Provide the (x, y) coordinate of the cell's center where the given text is located.  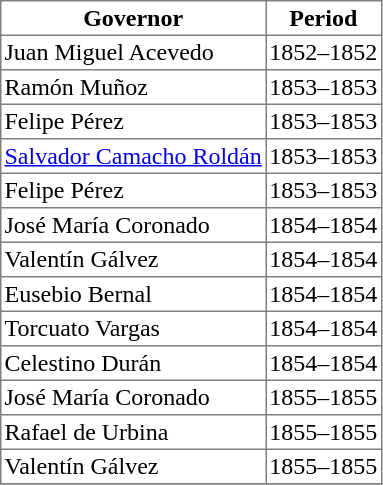
Ramón Muñoz (134, 87)
Salvador Camacho Roldán (134, 156)
Period (324, 18)
1852–1852 (324, 52)
Juan Miguel Acevedo (134, 52)
Torcuato Vargas (134, 328)
Celestino Durán (134, 363)
Rafael de Urbina (134, 432)
Eusebio Bernal (134, 294)
Governor (134, 18)
